Pinpoint the cell where the given text exists, returning its [X, Y] midpoint coordinate. 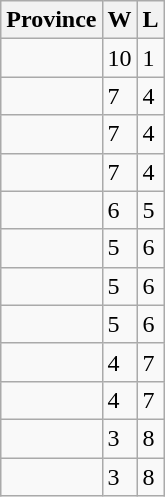
L [150, 20]
1 [150, 58]
Province [52, 20]
W [120, 20]
10 [120, 58]
